Identify which cell holds the provided text, then report its (X, Y) central coordinate. 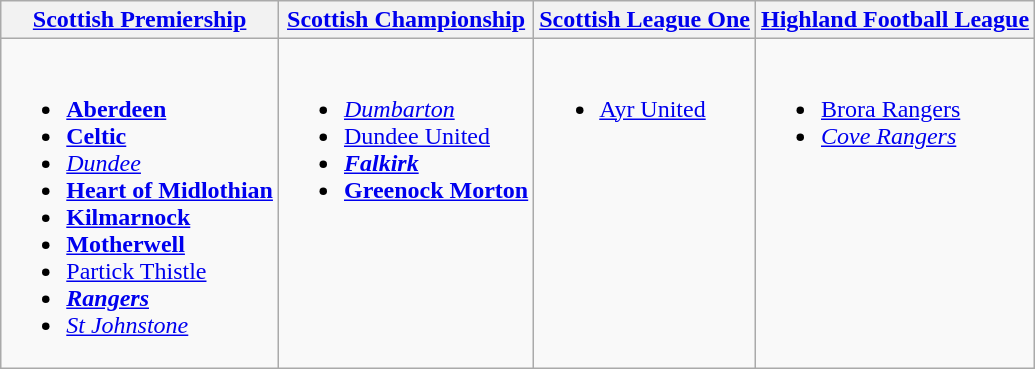
Scottish League One (645, 20)
AberdeenCelticDundeeHeart of MidlothianKilmarnockMotherwellPartick ThistleRangersSt Johnstone (140, 204)
Highland Football League (894, 20)
Scottish Championship (406, 20)
Ayr United (645, 204)
DumbartonDundee UnitedFalkirkGreenock Morton (406, 204)
Scottish Premiership (140, 20)
Brora RangersCove Rangers (894, 204)
